Find where the given text appears and provide that cell's center as (X, Y) coordinate. 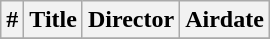
Airdate (225, 20)
Title (54, 20)
Director (130, 20)
# (12, 20)
